Capture the cell that displays the provided text and extract its [x, y] central coordinate. 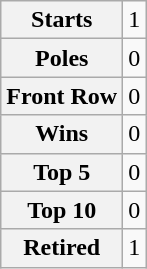
Poles [62, 58]
Retired [62, 248]
Top 10 [62, 210]
Starts [62, 20]
Wins [62, 134]
Top 5 [62, 172]
Front Row [62, 96]
